Scan for the cell matching the given text and deliver its [X, Y] coordinate at center. 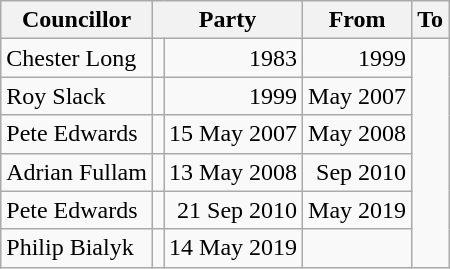
May 2019 [358, 210]
14 May 2019 [234, 248]
To [430, 20]
Councillor [77, 20]
Adrian Fullam [77, 172]
21 Sep 2010 [234, 210]
Roy Slack [77, 96]
15 May 2007 [234, 134]
13 May 2008 [234, 172]
May 2008 [358, 134]
Party [227, 20]
May 2007 [358, 96]
1983 [234, 58]
From [358, 20]
Chester Long [77, 58]
Philip Bialyk [77, 248]
Sep 2010 [358, 172]
